Provide the [X, Y] coordinate of the cell's center where the given text is located.  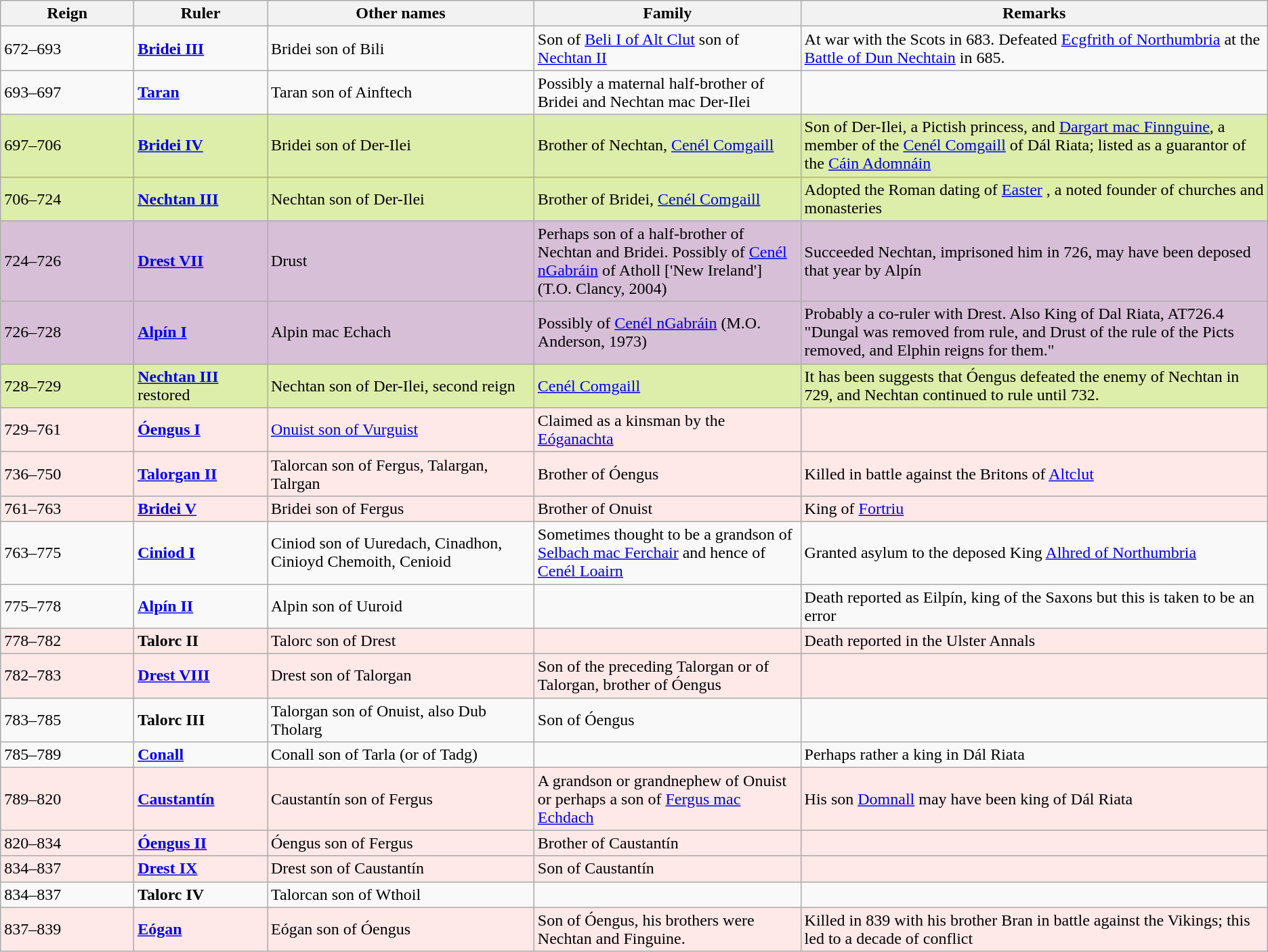
761–763 [68, 509]
Caustantín [200, 799]
693–697 [68, 92]
Drest VII [200, 261]
782–783 [68, 676]
Talorcan son of Fergus, Talargan, Talrgan [400, 474]
Talorgan II [200, 474]
At war with the Scots in 683. Defeated Ecgfrith of Northumbria at the Battle of Dun Nechtain in 685. [1034, 49]
Drest son of Talorgan [400, 676]
Other names [400, 14]
Son of the preceding Talorgan or of Talorgan, brother of Óengus [667, 676]
837–839 [68, 929]
Sometimes thought to be a grandson of Selbach mac Ferchair and hence of Cenél Loairn [667, 553]
706–724 [68, 199]
Óengus II [200, 843]
Killed in 839 with his brother Bran in battle against the Vikings; this led to a decade of conflict [1034, 929]
Alpín I [200, 332]
Perhaps son of a half-brother of Nechtan and Bridei. Possibly of Cenél nGabráin of Atholl ['New Ireland'] (T.O. Clancy, 2004) [667, 261]
Brother of Óengus [667, 474]
Death reported in the Ulster Annals [1034, 641]
Nechtan III [200, 199]
Eógan [200, 929]
Taran son of Ainftech [400, 92]
789–820 [68, 799]
785–789 [68, 755]
Son of Óengus, his brothers were Nechtan and Finguine. [667, 929]
Brother of Nechtan, Cenél Comgaill [667, 146]
763–775 [68, 553]
736–750 [68, 474]
Talorc son of Drest [400, 641]
Claimed as a kinsman by the Eóganachta [667, 429]
Alpin mac Echach [400, 332]
775–778 [68, 605]
Conall son of Tarla (or of Tadg) [400, 755]
Bridei son of Der-Ilei [400, 146]
Onuist son of Vurguist [400, 429]
Brother of Onuist [667, 509]
778–782 [68, 641]
Eógan son of Óengus [400, 929]
Remarks [1034, 14]
726–728 [68, 332]
Succeeded Nechtan, imprisoned him in 726, may have been deposed that year by Alpín [1034, 261]
783–785 [68, 720]
Talorc IV [200, 894]
820–834 [68, 843]
Bridei V [200, 509]
Drest son of Caustantín [400, 869]
729–761 [68, 429]
Ciniod son of Uuredach, Cinadhon, Cinioyd Chemoith, Cenioid [400, 553]
Possibly of Cenél nGabráin (M.O. Anderson, 1973) [667, 332]
Nechtan son of Der-Ilei [400, 199]
Reign [68, 14]
Conall [200, 755]
Brother of Caustantín [667, 843]
Drest IX [200, 869]
Bridei III [200, 49]
Brother of Bridei, Cenél Comgaill [667, 199]
Caustantín son of Fergus [400, 799]
Family [667, 14]
Talorcan son of Wthoil [400, 894]
Ciniod I [200, 553]
Alpin son of Uuroid [400, 605]
Nechtan IIIrestored [200, 386]
Óengus I [200, 429]
Killed in battle against the Britons of Altclut [1034, 474]
Bridei IV [200, 146]
Son of Beli I of Alt Clut son of Nechtan II [667, 49]
Son of Caustantín [667, 869]
Bridei son of Fergus [400, 509]
Óengus son of Fergus [400, 843]
His son Domnall may have been king of Dál Riata [1034, 799]
It has been suggests that Óengus defeated the enemy of Nechtan in 729, and Nechtan continued to rule until 732. [1034, 386]
Perhaps rather a king in Dál Riata [1034, 755]
Adopted the Roman dating of Easter , a noted founder of churches and monasteries [1034, 199]
Alpín II [200, 605]
Talorc III [200, 720]
King of Fortriu [1034, 509]
Bridei son of Bili [400, 49]
Possibly a maternal half-brother of Bridei and Nechtan mac Der-Ilei [667, 92]
Talorc II [200, 641]
Nechtan son of Der-Ilei, second reign [400, 386]
Granted asylum to the deposed King Alhred of Northumbria [1034, 553]
728–729 [68, 386]
724–726 [68, 261]
Ruler [200, 14]
Taran [200, 92]
Death reported as Eilpín, king of the Saxons but this is taken to be an error [1034, 605]
Drust [400, 261]
672–693 [68, 49]
Talorgan son of Onuist, also Dub Tholarg [400, 720]
Cenél Comgaill [667, 386]
697–706 [68, 146]
Drest VIII [200, 676]
Son of Óengus [667, 720]
A grandson or grandnephew of Onuist or perhaps a son of Fergus mac Echdach [667, 799]
